Pinpoint the cell where the given text exists, returning its (x, y) midpoint coordinate. 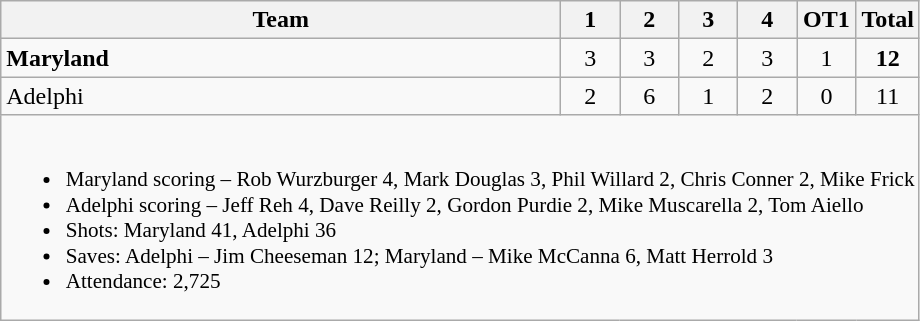
4 (768, 20)
6 (650, 96)
11 (888, 96)
Adelphi (281, 96)
0 (826, 96)
OT1 (826, 20)
Maryland (281, 58)
12 (888, 58)
Total (888, 20)
Team (281, 20)
